Identify which cell holds the provided text, then report its [X, Y] central coordinate. 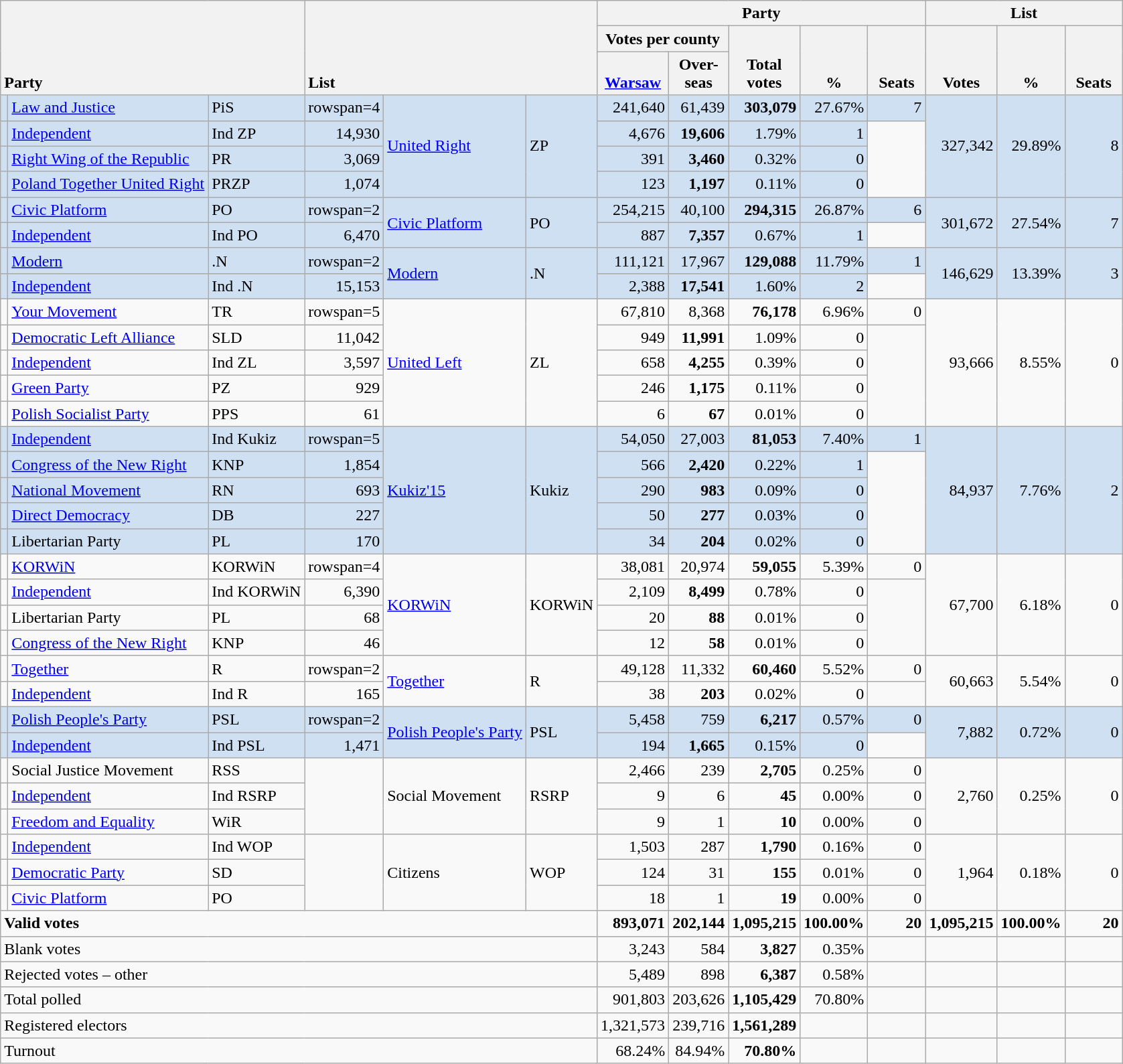
Ind RSRP [256, 796]
2,705 [765, 771]
1,105,429 [765, 1000]
RSRP [561, 796]
20,974 [699, 566]
5,458 [633, 719]
0.18% [1031, 872]
60,460 [765, 668]
0.22% [765, 465]
6,470 [344, 235]
1.60% [765, 286]
204 [699, 541]
11,042 [344, 337]
49,128 [633, 668]
1,561,289 [765, 1025]
Ind .N [256, 286]
4,676 [633, 133]
3,597 [344, 363]
Democratic Left Alliance [108, 337]
11.79% [834, 260]
TR [256, 311]
1.09% [765, 337]
Valid votes [299, 923]
DB [256, 516]
60,663 [962, 681]
3,243 [633, 949]
19 [765, 898]
26.87% [834, 210]
227 [344, 516]
17,541 [699, 286]
Ind R [256, 694]
Your Movement [108, 311]
7,882 [962, 732]
203,626 [699, 1000]
239,716 [699, 1025]
693 [344, 490]
Polish Socialist Party [108, 414]
1,964 [962, 872]
18 [633, 898]
0.58% [834, 974]
Over-seas [699, 74]
46 [344, 643]
SLD [256, 337]
PPS [256, 414]
246 [633, 388]
6.18% [1031, 605]
34 [633, 541]
949 [633, 337]
1,854 [344, 465]
287 [699, 847]
Democratic Party [108, 872]
PRZP [256, 184]
1,471 [344, 745]
Blank votes [299, 949]
RSS [256, 771]
165 [344, 694]
8 [1094, 146]
929 [344, 388]
ZL [561, 362]
38,081 [633, 566]
RN [256, 490]
0.39% [765, 363]
National Movement [108, 490]
1,790 [765, 847]
Green Party [108, 388]
887 [633, 235]
0.15% [765, 745]
111,121 [633, 260]
67 [699, 414]
50 [633, 516]
146,629 [962, 273]
1.79% [765, 133]
11,991 [699, 337]
893,071 [633, 923]
27,003 [699, 439]
658 [633, 363]
Registered electors [299, 1025]
Citizens [455, 872]
67,810 [633, 311]
Law and Justice [108, 108]
566 [633, 465]
15,153 [344, 286]
0.03% [765, 516]
8,368 [699, 311]
5.39% [834, 566]
Social Justice Movement [108, 771]
13.39% [1031, 273]
PiS [256, 108]
Kukiz [561, 490]
0.78% [765, 592]
254,215 [633, 210]
19,606 [699, 133]
7,357 [699, 235]
202,144 [699, 923]
129,088 [765, 260]
2,388 [633, 286]
239 [699, 771]
584 [699, 949]
Ind PO [256, 235]
327,342 [962, 146]
3,069 [344, 159]
0.09% [765, 490]
8.55% [1031, 362]
Right Wing of the Republic [108, 159]
2,420 [699, 465]
Freedom and Equality [108, 822]
PR [256, 159]
17,967 [699, 260]
241,640 [633, 108]
54,050 [633, 439]
88 [699, 617]
3,460 [699, 159]
11,332 [699, 668]
8,499 [699, 592]
Ind Kukiz [256, 439]
Votes per county [663, 39]
1,074 [344, 184]
124 [633, 872]
Ind ZL [256, 363]
170 [344, 541]
76,178 [765, 311]
6,217 [765, 719]
0.35% [834, 949]
1,665 [699, 745]
303,079 [765, 108]
0.67% [765, 235]
2,466 [633, 771]
Social Movement [455, 796]
2,109 [633, 592]
Ind WOP [256, 847]
Ind ZP [256, 133]
38 [633, 694]
Votes [962, 60]
84.94% [699, 1051]
Poland Together United Right [108, 184]
59,055 [765, 566]
84,937 [962, 490]
SD [256, 872]
67,700 [962, 605]
27.54% [1031, 222]
2,760 [962, 796]
7.40% [834, 439]
898 [699, 974]
203 [699, 694]
277 [699, 516]
12 [633, 643]
Total polled [299, 1000]
901,803 [633, 1000]
Turnout [299, 1051]
WiR [256, 822]
1,197 [699, 184]
983 [699, 490]
294,315 [765, 210]
40,100 [699, 210]
WOP [561, 872]
ZP [561, 146]
155 [765, 872]
194 [633, 745]
0.57% [834, 719]
58 [699, 643]
4,255 [699, 363]
31 [699, 872]
759 [699, 719]
290 [633, 490]
Rejected votes – other [299, 974]
29.89% [1031, 146]
68 [344, 617]
391 [633, 159]
61 [344, 414]
3 [1094, 273]
0.32% [765, 159]
Ind KORWiN [256, 592]
Kukiz'15 [455, 490]
123 [633, 184]
United Left [455, 362]
81,053 [765, 439]
301,672 [962, 222]
27.67% [834, 108]
Direct Democracy [108, 516]
0.72% [1031, 732]
0.16% [834, 847]
10 [765, 822]
5.52% [834, 668]
1,175 [699, 388]
68.24% [633, 1051]
6,387 [765, 974]
Ind PSL [256, 745]
1,321,573 [633, 1025]
14,930 [344, 133]
United Right [455, 146]
7.76% [1031, 490]
93,666 [962, 362]
5.54% [1031, 681]
PZ [256, 388]
5,489 [633, 974]
1,503 [633, 847]
6,390 [344, 592]
Warsaw [633, 74]
45 [765, 796]
6.96% [834, 311]
3,827 [765, 949]
61,439 [699, 108]
Totalvotes [765, 60]
